Return (X, Y) of the center of cell containing provided text 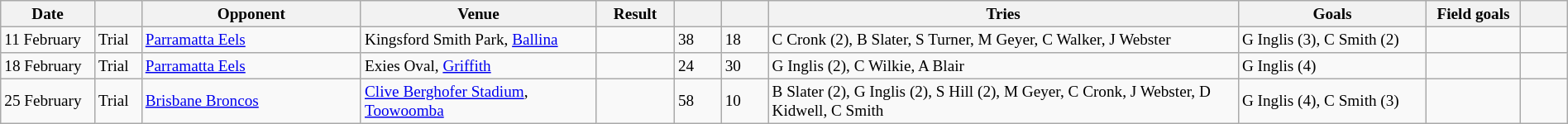
Exies Oval, Griffith (478, 66)
30 (744, 66)
Tries (1003, 14)
Kingsford Smith Park, Ballina (478, 40)
Venue (478, 14)
Field goals (1474, 14)
25 February (48, 101)
Opponent (251, 14)
Clive Berghofer Stadium, Toowoomba (478, 101)
G Inglis (3), C Smith (2) (1331, 40)
C Cronk (2), B Slater, S Turner, M Geyer, C Walker, J Webster (1003, 40)
G Inglis (2), C Wilkie, A Blair (1003, 66)
10 (744, 101)
58 (698, 101)
38 (698, 40)
18 (744, 40)
18 February (48, 66)
Result (635, 14)
24 (698, 66)
G Inglis (4) (1331, 66)
Brisbane Broncos (251, 101)
Goals (1331, 14)
Date (48, 14)
11 February (48, 40)
B Slater (2), G Inglis (2), S Hill (2), M Geyer, C Cronk, J Webster, D Kidwell, C Smith (1003, 101)
G Inglis (4), C Smith (3) (1331, 101)
